Detect which cell encompasses the target text, then output its [X, Y] center coordinate. 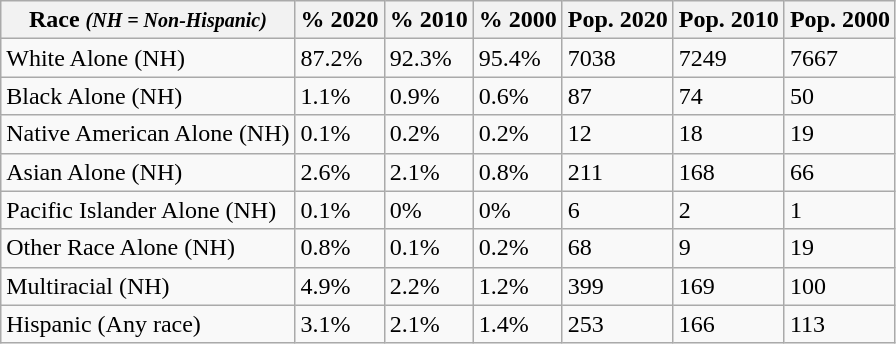
87 [618, 96]
4.9% [340, 286]
% 2000 [518, 20]
92.3% [428, 58]
6 [618, 210]
Native American Alone (NH) [148, 134]
211 [618, 172]
Multiracial (NH) [148, 286]
68 [618, 248]
Pop. 2020 [618, 20]
1.2% [518, 286]
Pacific Islander Alone (NH) [148, 210]
Asian Alone (NH) [148, 172]
0.6% [518, 96]
Other Race Alone (NH) [148, 248]
253 [618, 324]
1.1% [340, 96]
Black Alone (NH) [148, 96]
66 [840, 172]
% 2020 [340, 20]
Hispanic (Any race) [148, 324]
% 2010 [428, 20]
399 [618, 286]
50 [840, 96]
White Alone (NH) [148, 58]
2.6% [340, 172]
100 [840, 286]
1.4% [518, 324]
7038 [618, 58]
7667 [840, 58]
Race (NH = Non-Hispanic) [148, 20]
74 [728, 96]
166 [728, 324]
18 [728, 134]
168 [728, 172]
1 [840, 210]
113 [840, 324]
Pop. 2000 [840, 20]
2 [728, 210]
Pop. 2010 [728, 20]
169 [728, 286]
9 [728, 248]
7249 [728, 58]
95.4% [518, 58]
12 [618, 134]
0.9% [428, 96]
87.2% [340, 58]
2.2% [428, 286]
3.1% [340, 324]
